Capture the cell that displays the provided text and extract its [X, Y] central coordinate. 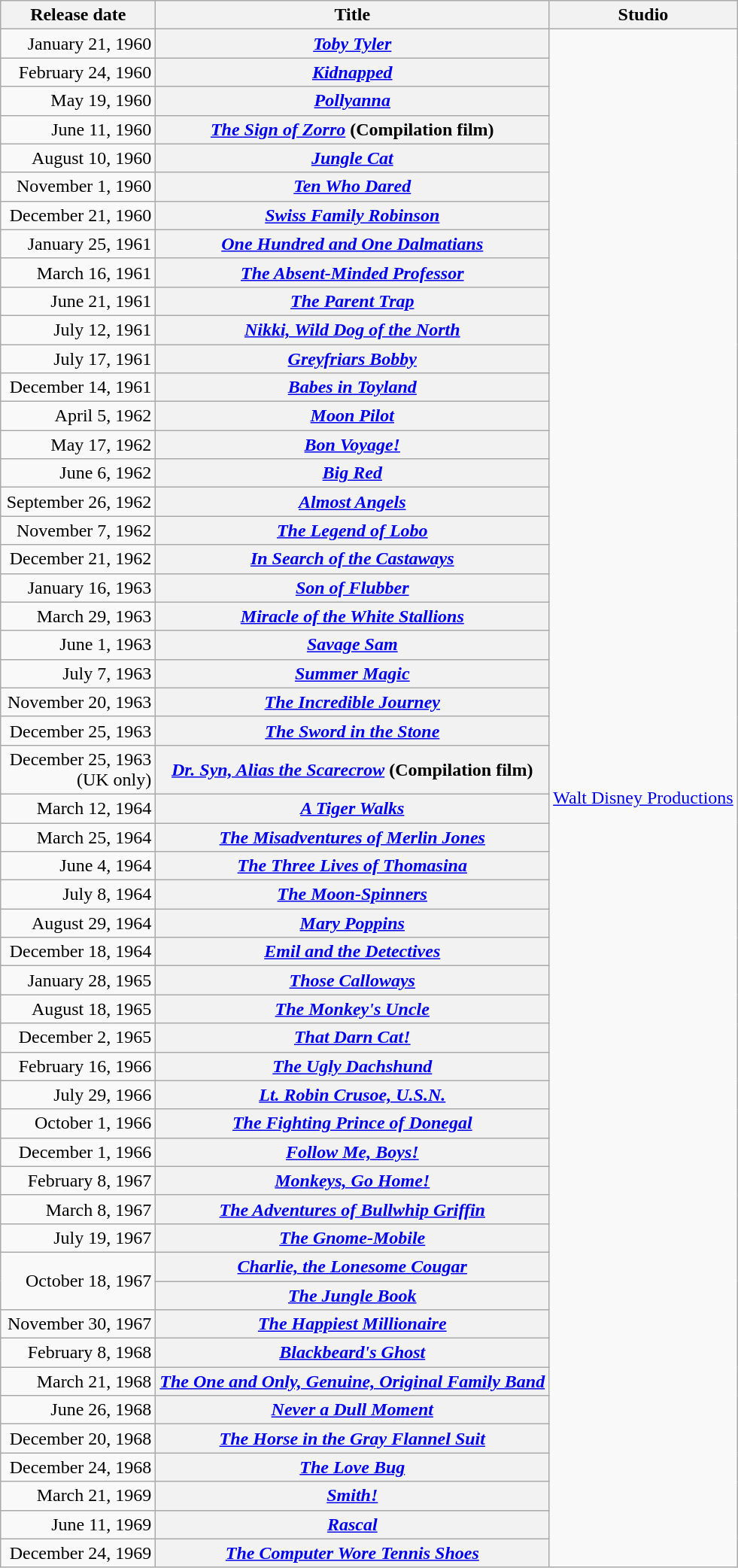
March 25, 1964 [78, 837]
December 21, 1960 [78, 215]
In Search of the Castaways [352, 559]
The Misadventures of Merlin Jones [352, 837]
Almost Angels [352, 502]
March 12, 1964 [78, 808]
November 7, 1962 [78, 530]
February 24, 1960 [78, 72]
Greyfriars Bobby [352, 359]
Son of Flubber [352, 588]
June 11, 1960 [78, 129]
Jungle Cat [352, 158]
March 29, 1963 [78, 616]
November 30, 1967 [78, 1324]
August 29, 1964 [78, 923]
January 28, 1965 [78, 980]
Follow Me, Boys! [352, 1152]
July 19, 1967 [78, 1238]
January 21, 1960 [78, 44]
July 8, 1964 [78, 895]
The Moon-Spinners [352, 895]
June 11, 1969 [78, 1524]
One Hundred and One Dalmatians [352, 244]
Babes in Toyland [352, 387]
The Monkey's Uncle [352, 1009]
Mary Poppins [352, 923]
The Three Lives of Thomasina [352, 866]
Miracle of the White Stallions [352, 616]
February 8, 1968 [78, 1353]
February 8, 1967 [78, 1181]
December 18, 1964 [78, 952]
June 4, 1964 [78, 866]
December 1, 1966 [78, 1152]
July 29, 1966 [78, 1095]
August 10, 1960 [78, 158]
December 25, 1963 (UK only) [78, 769]
January 16, 1963 [78, 588]
Blackbeard's Ghost [352, 1353]
Big Red [352, 473]
December 14, 1961 [78, 387]
March 21, 1968 [78, 1381]
The Jungle Book [352, 1295]
The Computer Wore Tennis Shoes [352, 1553]
Emil and the Detectives [352, 952]
June 26, 1968 [78, 1410]
December 2, 1965 [78, 1038]
The Sign of Zorro (Compilation film) [352, 129]
November 1, 1960 [78, 187]
December 21, 1962 [78, 559]
June 6, 1962 [78, 473]
March 21, 1969 [78, 1496]
Toby Tyler [352, 44]
Title [352, 15]
The Absent-Minded Professor [352, 272]
December 20, 1968 [78, 1439]
December 24, 1968 [78, 1467]
Smith! [352, 1496]
Dr. Syn, Alias the Scarecrow (Compilation film) [352, 769]
Kidnapped [352, 72]
That Darn Cat! [352, 1038]
Rascal [352, 1524]
Savage Sam [352, 645]
November 20, 1963 [78, 702]
Ten Who Dared [352, 187]
The Gnome-Mobile [352, 1238]
Nikki, Wild Dog of the North [352, 330]
August 18, 1965 [78, 1009]
The Sword in the Stone [352, 731]
Monkeys, Go Home! [352, 1181]
Never a Dull Moment [352, 1410]
February 16, 1966 [78, 1066]
September 26, 1962 [78, 502]
June 1, 1963 [78, 645]
Lt. Robin Crusoe, U.S.N. [352, 1095]
May 19, 1960 [78, 101]
Summer Magic [352, 673]
December 25, 1963 [78, 731]
The Fighting Prince of Donegal [352, 1123]
July 7, 1963 [78, 673]
The Horse in the Gray Flannel Suit [352, 1439]
Swiss Family Robinson [352, 215]
July 17, 1961 [78, 359]
Studio [643, 15]
The Ugly Dachshund [352, 1066]
April 5, 1962 [78, 416]
May 17, 1962 [78, 445]
The Love Bug [352, 1467]
A Tiger Walks [352, 808]
October 18, 1967 [78, 1281]
Moon Pilot [352, 416]
The Parent Trap [352, 301]
The Incredible Journey [352, 702]
Those Calloways [352, 980]
The One and Only, Genuine, Original Family Band [352, 1381]
March 16, 1961 [78, 272]
December 24, 1969 [78, 1553]
Pollyanna [352, 101]
January 25, 1961 [78, 244]
Bon Voyage! [352, 445]
The Happiest Millionaire [352, 1324]
The Legend of Lobo [352, 530]
Walt Disney Productions [643, 798]
October 1, 1966 [78, 1123]
The Adventures of Bullwhip Griffin [352, 1209]
Charlie, the Lonesome Cougar [352, 1266]
March 8, 1967 [78, 1209]
June 21, 1961 [78, 301]
July 12, 1961 [78, 330]
Release date [78, 15]
